Locate the cell with the specified text and output its (X, Y) center coordinate. 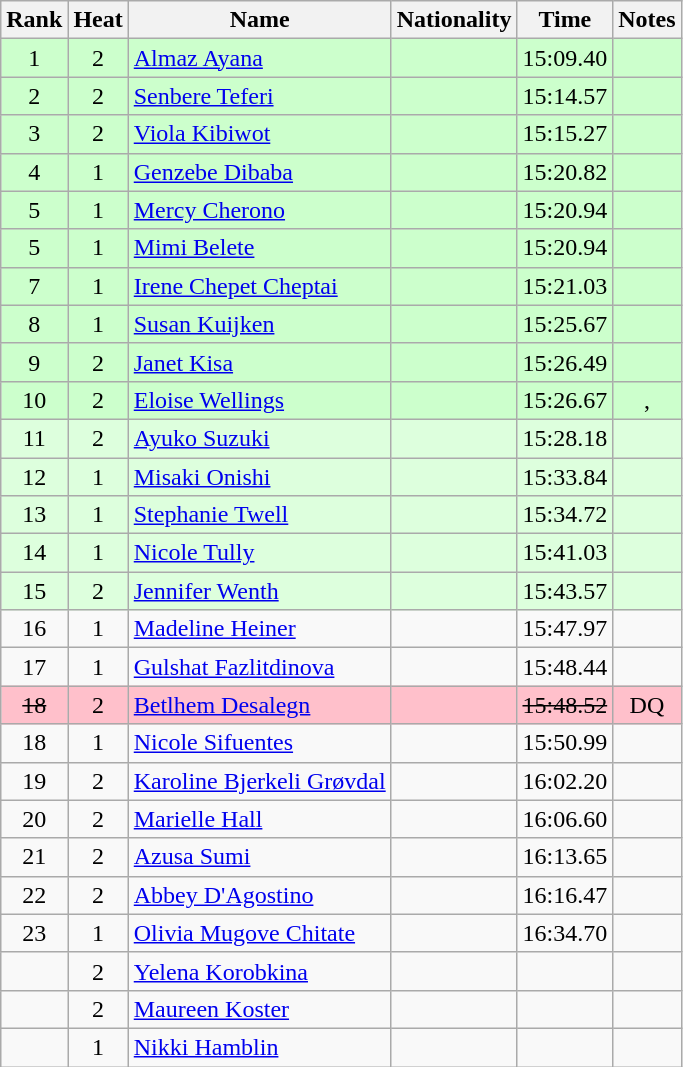
Madeline Heiner (260, 629)
Time (565, 20)
Olivia Mugove Chitate (260, 933)
9 (34, 362)
Gulshat Fazlitdinova (260, 667)
15:26.67 (565, 400)
Viola Kibiwot (260, 134)
7 (34, 286)
4 (34, 172)
Susan Kuijken (260, 324)
17 (34, 667)
Rank (34, 20)
22 (34, 895)
Mercy Cherono (260, 210)
15:50.99 (565, 743)
Janet Kisa (260, 362)
15:20.82 (565, 172)
15 (34, 591)
3 (34, 134)
Name (260, 20)
15:48.44 (565, 667)
DQ (647, 705)
15:41.03 (565, 553)
Nicole Tully (260, 553)
21 (34, 857)
13 (34, 515)
Notes (647, 20)
15:34.72 (565, 515)
Eloise Wellings (260, 400)
16:06.60 (565, 819)
15:21.03 (565, 286)
Stephanie Twell (260, 515)
16:34.70 (565, 933)
8 (34, 324)
Nicole Sifuentes (260, 743)
20 (34, 819)
15:26.49 (565, 362)
Marielle Hall (260, 819)
Nationality (454, 20)
23 (34, 933)
Karoline Bjerkeli Grøvdal (260, 781)
14 (34, 553)
15:09.40 (565, 58)
15:43.57 (565, 591)
15:33.84 (565, 477)
16:02.20 (565, 781)
15:14.57 (565, 96)
Betlhem Desalegn (260, 705)
Heat (98, 20)
Senbere Teferi (260, 96)
12 (34, 477)
16 (34, 629)
Misaki Onishi (260, 477)
Yelena Korobkina (260, 971)
, (647, 400)
10 (34, 400)
Mimi Belete (260, 248)
11 (34, 438)
Genzebe Dibaba (260, 172)
19 (34, 781)
Azusa Sumi (260, 857)
16:13.65 (565, 857)
15:48.52 (565, 705)
Ayuko Suzuki (260, 438)
Irene Chepet Cheptai (260, 286)
Maureen Koster (260, 1009)
Jennifer Wenth (260, 591)
Almaz Ayana (260, 58)
16:16.47 (565, 895)
Abbey D'Agostino (260, 895)
15:15.27 (565, 134)
15:25.67 (565, 324)
15:47.97 (565, 629)
Nikki Hamblin (260, 1047)
15:28.18 (565, 438)
